Identify which cell holds the provided text, then report its (x, y) central coordinate. 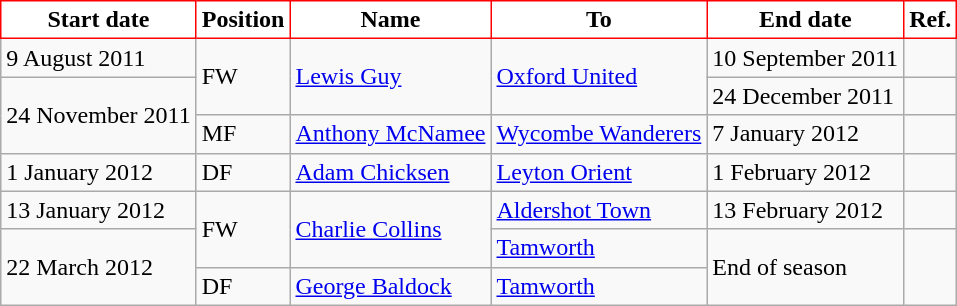
13 January 2012 (98, 210)
Anthony McNamee (390, 134)
22 March 2012 (98, 267)
Wycombe Wanderers (599, 134)
Charlie Collins (390, 229)
George Baldock (390, 286)
10 September 2011 (806, 58)
End of season (806, 267)
Ref. (930, 20)
Oxford United (599, 77)
1 January 2012 (98, 172)
Aldershot Town (599, 210)
7 January 2012 (806, 134)
Name (390, 20)
End date (806, 20)
MF (243, 134)
1 February 2012 (806, 172)
Position (243, 20)
Start date (98, 20)
24 November 2011 (98, 115)
24 December 2011 (806, 96)
13 February 2012 (806, 210)
9 August 2011 (98, 58)
Leyton Orient (599, 172)
Lewis Guy (390, 77)
Adam Chicksen (390, 172)
To (599, 20)
